Return (x, y) of the center of cell containing provided text 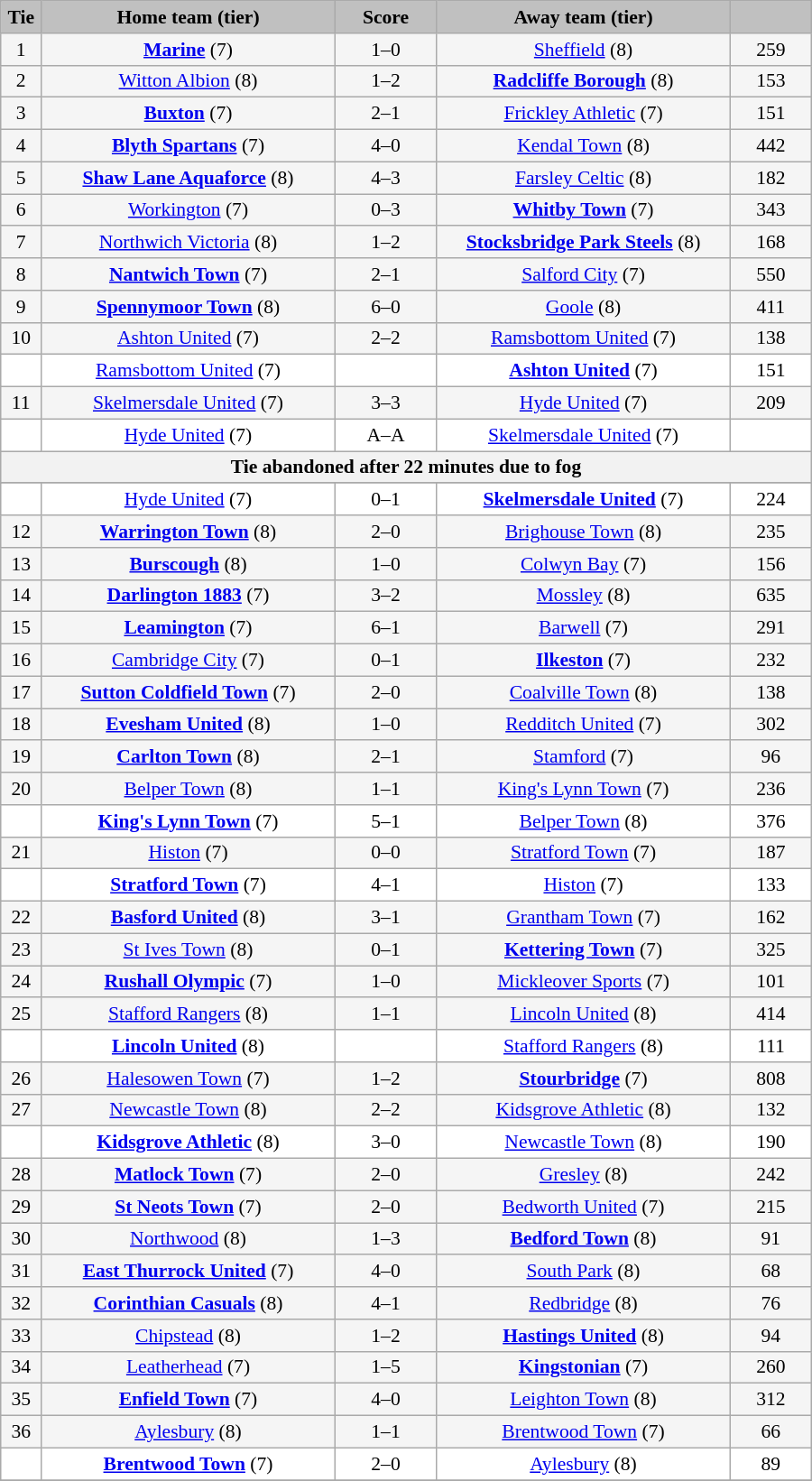
Tie (22, 17)
19 (22, 757)
6–1 (385, 628)
36 (22, 1432)
5–1 (385, 821)
16 (22, 661)
260 (770, 1367)
Tie abandoned after 22 minutes due to fog (406, 467)
550 (770, 274)
6 (22, 210)
8 (22, 274)
Stourbridge (7) (584, 1078)
312 (770, 1400)
168 (770, 243)
Enfield Town (7) (189, 1400)
Farsley Celtic (8) (584, 178)
187 (770, 853)
Bedworth United (7) (584, 1207)
Away team (tier) (584, 17)
Frickley Athletic (7) (584, 114)
Cambridge City (7) (189, 661)
132 (770, 1110)
232 (770, 661)
Burscough (8) (189, 564)
Barwell (7) (584, 628)
Mossley (8) (584, 596)
Bedford Town (8) (584, 1239)
Warrington Town (8) (189, 532)
Score (385, 17)
76 (770, 1303)
0–3 (385, 210)
343 (770, 210)
Leighton Town (8) (584, 1400)
236 (770, 789)
808 (770, 1078)
3–2 (385, 596)
Basford United (8) (189, 918)
94 (770, 1336)
Gresley (8) (584, 1175)
1 (22, 50)
Redditch United (7) (584, 725)
111 (770, 1046)
Blyth Spartans (7) (189, 146)
Darlington 1883 (7) (189, 596)
17 (22, 692)
32 (22, 1303)
209 (770, 403)
30 (22, 1239)
414 (770, 1014)
26 (22, 1078)
Salford City (7) (584, 274)
Witton Albion (8) (189, 81)
89 (770, 1464)
14 (22, 596)
635 (770, 596)
Mickleover Sports (7) (584, 982)
East Thurrock United (7) (189, 1272)
24 (22, 982)
6–0 (385, 307)
25 (22, 1014)
3–1 (385, 918)
7 (22, 243)
4 (22, 146)
Kendal Town (8) (584, 146)
A–A (385, 435)
Spennymoor Town (8) (189, 307)
18 (22, 725)
Sutton Coldfield Town (7) (189, 692)
Carlton Town (8) (189, 757)
96 (770, 757)
91 (770, 1239)
Goole (8) (584, 307)
34 (22, 1367)
St Neots Town (7) (189, 1207)
33 (22, 1336)
Coalville Town (8) (584, 692)
Colwyn Bay (7) (584, 564)
224 (770, 500)
3–3 (385, 403)
Home team (tier) (189, 17)
Stocksbridge Park Steels (8) (584, 243)
259 (770, 50)
2 (22, 81)
5 (22, 178)
411 (770, 307)
1–5 (385, 1367)
35 (22, 1400)
376 (770, 821)
Radcliffe Borough (8) (584, 81)
Marine (7) (189, 50)
South Park (8) (584, 1272)
Stamford (7) (584, 757)
13 (22, 564)
10 (22, 338)
325 (770, 949)
Sheffield (8) (584, 50)
68 (770, 1272)
190 (770, 1143)
29 (22, 1207)
235 (770, 532)
12 (22, 532)
66 (770, 1432)
1–3 (385, 1239)
Kettering Town (7) (584, 949)
Whitby Town (7) (584, 210)
3 (22, 114)
Leamington (7) (189, 628)
Halesowen Town (7) (189, 1078)
28 (22, 1175)
291 (770, 628)
Ilkeston (7) (584, 661)
162 (770, 918)
3–0 (385, 1143)
21 (22, 853)
11 (22, 403)
4–3 (385, 178)
182 (770, 178)
15 (22, 628)
27 (22, 1110)
156 (770, 564)
442 (770, 146)
Northwich Victoria (8) (189, 243)
Brighouse Town (8) (584, 532)
9 (22, 307)
31 (22, 1272)
St Ives Town (8) (189, 949)
Matlock Town (7) (189, 1175)
Chipstead (8) (189, 1336)
133 (770, 885)
242 (770, 1175)
Leatherhead (7) (189, 1367)
Corinthian Casuals (8) (189, 1303)
Northwood (8) (189, 1239)
Workington (7) (189, 210)
Shaw Lane Aquaforce (8) (189, 178)
Rushall Olympic (7) (189, 982)
101 (770, 982)
Nantwich Town (7) (189, 274)
153 (770, 81)
20 (22, 789)
22 (22, 918)
Hastings United (8) (584, 1336)
Redbridge (8) (584, 1303)
302 (770, 725)
0–0 (385, 853)
215 (770, 1207)
Evesham United (8) (189, 725)
Grantham Town (7) (584, 918)
Buxton (7) (189, 114)
23 (22, 949)
Kingstonian (7) (584, 1367)
